Find where the given text appears and provide that cell's center as [x, y] coordinate. 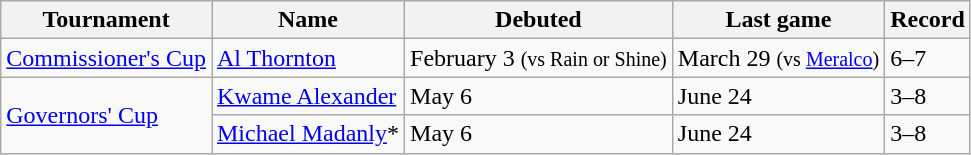
Kwame Alexander [308, 96]
Last game [778, 20]
6–7 [928, 58]
February 3 (vs Rain or Shine) [539, 58]
Record [928, 20]
Al Thornton [308, 58]
March 29 (vs Meralco) [778, 58]
Name [308, 20]
Michael Madanly* [308, 134]
Tournament [106, 20]
Commissioner's Cup [106, 58]
Governors' Cup [106, 115]
Debuted [539, 20]
